For the text-containing cell, return its midpoint in [x, y] coordinate format. 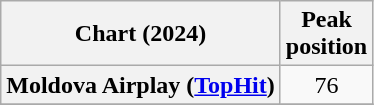
76 [326, 85]
Peakposition [326, 34]
Moldova Airplay (TopHit) [141, 85]
Chart (2024) [141, 34]
